Find where the given text appears and provide that cell's center as [x, y] coordinate. 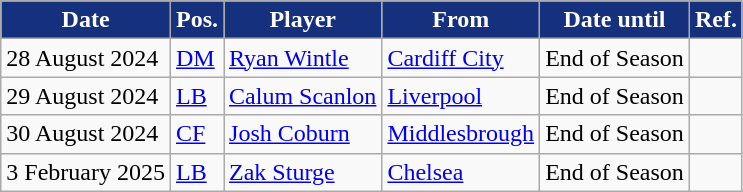
29 August 2024 [86, 96]
Pos. [196, 20]
3 February 2025 [86, 172]
Ref. [716, 20]
DM [196, 58]
Zak Sturge [303, 172]
Chelsea [461, 172]
Cardiff City [461, 58]
Date [86, 20]
28 August 2024 [86, 58]
Josh Coburn [303, 134]
CF [196, 134]
Ryan Wintle [303, 58]
Middlesbrough [461, 134]
From [461, 20]
Liverpool [461, 96]
Date until [615, 20]
Calum Scanlon [303, 96]
Player [303, 20]
30 August 2024 [86, 134]
